Return the (X, Y) coordinate for the center point of the cell that contains the specified text.  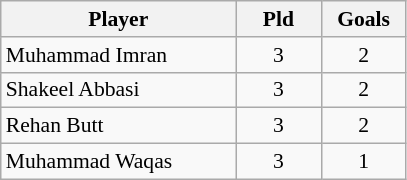
1 (364, 162)
Pld (278, 19)
Goals (364, 19)
Rehan Butt (118, 126)
Muhammad Imran (118, 55)
Shakeel Abbasi (118, 90)
Player (118, 19)
Muhammad Waqas (118, 162)
